Pinpoint the cell where the given text exists, returning its (x, y) midpoint coordinate. 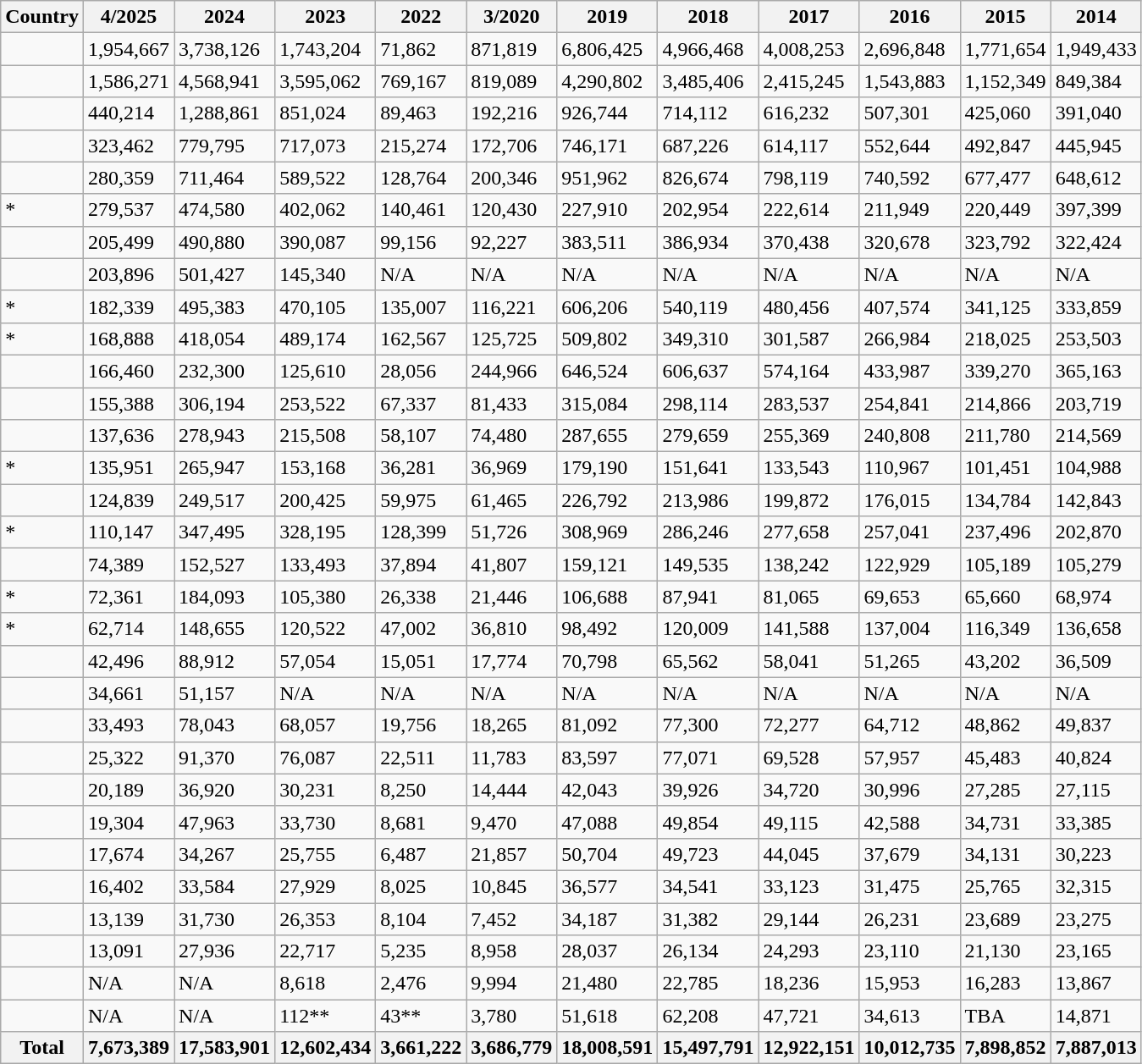
440,214 (129, 113)
214,866 (1006, 404)
240,808 (909, 436)
200,425 (325, 500)
152,527 (225, 565)
214,569 (1095, 436)
172,706 (511, 146)
4,290,802 (608, 81)
72,361 (129, 597)
614,117 (809, 146)
48,862 (1006, 725)
849,384 (1095, 81)
17,583,901 (225, 1048)
226,792 (608, 500)
83,597 (608, 758)
136,658 (1095, 629)
77,300 (708, 725)
17,674 (129, 854)
215,274 (422, 146)
47,963 (225, 822)
365,163 (1095, 371)
266,984 (909, 339)
19,304 (129, 822)
646,524 (608, 371)
159,121 (608, 565)
433,987 (909, 371)
120,009 (708, 629)
244,966 (511, 371)
425,060 (1006, 113)
65,660 (1006, 597)
69,653 (909, 597)
192,216 (511, 113)
67,337 (422, 404)
15,497,791 (708, 1048)
306,194 (225, 404)
25,322 (129, 758)
480,456 (809, 306)
279,659 (708, 436)
232,300 (225, 371)
9,470 (511, 822)
3,780 (511, 1016)
106,688 (608, 597)
249,517 (225, 500)
20,189 (129, 790)
36,281 (422, 468)
540,119 (708, 306)
49,723 (708, 854)
220,449 (1006, 210)
140,461 (422, 210)
65,562 (708, 661)
133,493 (325, 565)
34,187 (608, 918)
648,612 (1095, 178)
61,465 (511, 500)
27,115 (1095, 790)
474,580 (225, 210)
31,475 (909, 886)
34,541 (708, 886)
2017 (809, 17)
23,275 (1095, 918)
51,265 (909, 661)
28,037 (608, 951)
213,986 (708, 500)
33,123 (809, 886)
105,189 (1006, 565)
18,265 (511, 725)
133,543 (809, 468)
6,806,425 (608, 49)
138,242 (809, 565)
2019 (608, 17)
101,451 (1006, 468)
370,438 (809, 242)
104,988 (1095, 468)
47,088 (608, 822)
445,945 (1095, 146)
951,962 (608, 178)
51,726 (511, 532)
15,953 (909, 984)
470,105 (325, 306)
28,056 (422, 371)
98,492 (608, 629)
31,730 (225, 918)
88,912 (225, 661)
746,171 (608, 146)
349,310 (708, 339)
162,567 (422, 339)
Total (42, 1048)
34,131 (1006, 854)
14,444 (511, 790)
Country (42, 17)
13,091 (129, 951)
22,511 (422, 758)
492,847 (1006, 146)
57,054 (325, 661)
36,577 (608, 886)
286,246 (708, 532)
155,388 (129, 404)
78,043 (225, 725)
283,537 (809, 404)
386,934 (708, 242)
81,065 (809, 597)
203,896 (129, 274)
76,087 (325, 758)
36,509 (1095, 661)
30,223 (1095, 854)
179,190 (608, 468)
2023 (325, 17)
26,134 (708, 951)
2024 (225, 17)
47,721 (809, 1016)
33,493 (129, 725)
37,679 (909, 854)
142,843 (1095, 500)
176,015 (909, 500)
16,283 (1006, 984)
151,641 (708, 468)
277,658 (809, 532)
137,636 (129, 436)
717,073 (325, 146)
278,943 (225, 436)
15,051 (422, 661)
8,250 (422, 790)
184,093 (225, 597)
128,399 (422, 532)
59,975 (422, 500)
168,888 (129, 339)
81,433 (511, 404)
57,957 (909, 758)
203,719 (1095, 404)
5,235 (422, 951)
1,543,883 (909, 81)
383,511 (608, 242)
125,610 (325, 371)
8,104 (422, 918)
253,522 (325, 404)
49,115 (809, 822)
30,996 (909, 790)
116,349 (1006, 629)
2018 (708, 17)
43,202 (1006, 661)
58,041 (809, 661)
322,424 (1095, 242)
714,112 (708, 113)
333,859 (1095, 306)
135,951 (129, 468)
18,008,591 (608, 1048)
39,926 (708, 790)
122,929 (909, 565)
7,887,013 (1095, 1048)
13,139 (129, 918)
23,110 (909, 951)
4,568,941 (225, 81)
110,147 (129, 532)
819,089 (511, 81)
200,346 (511, 178)
211,949 (909, 210)
218,025 (1006, 339)
871,819 (511, 49)
25,755 (325, 854)
397,399 (1095, 210)
12,922,151 (809, 1048)
199,872 (809, 500)
77,071 (708, 758)
1,743,204 (325, 49)
153,168 (325, 468)
124,839 (129, 500)
68,974 (1095, 597)
141,588 (809, 629)
851,024 (325, 113)
166,460 (129, 371)
21,480 (608, 984)
36,969 (511, 468)
490,880 (225, 242)
215,508 (325, 436)
33,730 (325, 822)
202,870 (1095, 532)
22,717 (325, 951)
407,574 (909, 306)
2016 (909, 17)
34,267 (225, 854)
49,854 (708, 822)
64,712 (909, 725)
62,208 (708, 1016)
501,427 (225, 274)
323,462 (129, 146)
42,043 (608, 790)
7,898,852 (1006, 1048)
589,522 (325, 178)
826,674 (708, 178)
30,231 (325, 790)
677,477 (1006, 178)
3,661,222 (422, 1048)
72,277 (809, 725)
202,954 (708, 210)
1,771,654 (1006, 49)
16,402 (129, 886)
42,588 (909, 822)
112** (325, 1016)
418,054 (225, 339)
279,537 (129, 210)
92,227 (511, 242)
489,174 (325, 339)
509,802 (608, 339)
145,340 (325, 274)
3/2020 (511, 17)
148,655 (225, 629)
34,731 (1006, 822)
25,765 (1006, 886)
8,025 (422, 886)
43** (422, 1016)
68,057 (325, 725)
2,476 (422, 984)
323,792 (1006, 242)
87,941 (708, 597)
8,958 (511, 951)
10,012,735 (909, 1048)
606,206 (608, 306)
71,862 (422, 49)
237,496 (1006, 532)
36,810 (511, 629)
1,288,861 (225, 113)
315,084 (608, 404)
128,764 (422, 178)
1,954,667 (129, 49)
308,969 (608, 532)
29,144 (809, 918)
62,714 (129, 629)
3,485,406 (708, 81)
24,293 (809, 951)
10,845 (511, 886)
26,338 (422, 597)
552,644 (909, 146)
328,195 (325, 532)
26,353 (325, 918)
125,725 (511, 339)
49,837 (1095, 725)
37,894 (422, 565)
779,795 (225, 146)
27,929 (325, 886)
574,164 (809, 371)
47,002 (422, 629)
27,936 (225, 951)
81,092 (608, 725)
341,125 (1006, 306)
134,784 (1006, 500)
21,446 (511, 597)
3,686,779 (511, 1048)
21,130 (1006, 951)
105,279 (1095, 565)
40,824 (1095, 758)
1,586,271 (129, 81)
TBA (1006, 1016)
19,756 (422, 725)
36,920 (225, 790)
287,655 (608, 436)
41,807 (511, 565)
9,994 (511, 984)
711,464 (225, 178)
91,370 (225, 758)
3,738,126 (225, 49)
4,966,468 (708, 49)
298,114 (708, 404)
45,483 (1006, 758)
44,045 (809, 854)
58,107 (422, 436)
99,156 (422, 242)
769,167 (422, 81)
7,673,389 (129, 1048)
390,087 (325, 242)
120,430 (511, 210)
1,949,433 (1095, 49)
17,774 (511, 661)
34,661 (129, 693)
606,637 (708, 371)
42,496 (129, 661)
8,618 (325, 984)
120,522 (325, 629)
14,871 (1095, 1016)
391,040 (1095, 113)
70,798 (608, 661)
89,463 (422, 113)
2015 (1006, 17)
3,595,062 (325, 81)
21,857 (511, 854)
135,007 (422, 306)
265,947 (225, 468)
2014 (1095, 17)
740,592 (909, 178)
2,415,245 (809, 81)
51,618 (608, 1016)
255,369 (809, 436)
34,613 (909, 1016)
105,380 (325, 597)
495,383 (225, 306)
69,528 (809, 758)
27,285 (1006, 790)
74,389 (129, 565)
254,841 (909, 404)
51,157 (225, 693)
149,535 (708, 565)
347,495 (225, 532)
26,231 (909, 918)
23,165 (1095, 951)
257,041 (909, 532)
320,678 (909, 242)
7,452 (511, 918)
33,584 (225, 886)
301,587 (809, 339)
31,382 (708, 918)
205,499 (129, 242)
13,867 (1095, 984)
34,720 (809, 790)
4/2025 (129, 17)
798,119 (809, 178)
253,503 (1095, 339)
507,301 (909, 113)
18,236 (809, 984)
402,062 (325, 210)
74,480 (511, 436)
50,704 (608, 854)
32,315 (1095, 886)
12,602,434 (325, 1048)
6,487 (422, 854)
33,385 (1095, 822)
23,689 (1006, 918)
616,232 (809, 113)
2022 (422, 17)
4,008,253 (809, 49)
280,359 (129, 178)
116,221 (511, 306)
11,783 (511, 758)
22,785 (708, 984)
687,226 (708, 146)
211,780 (1006, 436)
182,339 (129, 306)
110,967 (909, 468)
1,152,349 (1006, 81)
137,004 (909, 629)
2,696,848 (909, 49)
222,614 (809, 210)
926,744 (608, 113)
339,270 (1006, 371)
8,681 (422, 822)
227,910 (608, 210)
